Pinpoint the cell where the given text exists, returning its [x, y] midpoint coordinate. 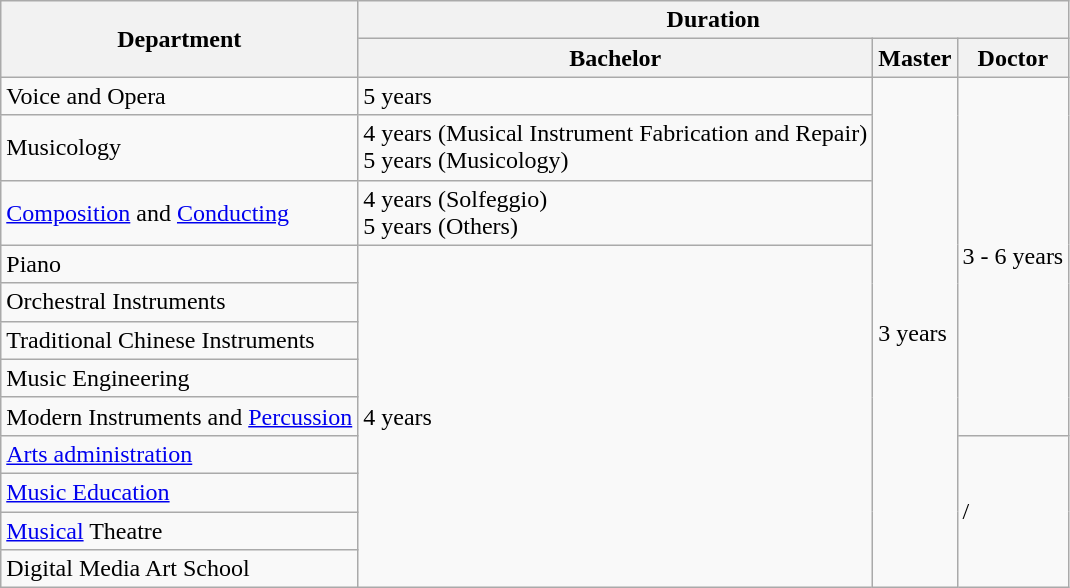
Music Engineering [180, 378]
Doctor [1013, 58]
Piano [180, 264]
Musicology [180, 148]
Arts administration [180, 454]
Orchestral Instruments [180, 302]
Musical Theatre [180, 531]
4 years [616, 416]
Bachelor [616, 58]
Voice and Opera [180, 96]
Composition and Conducting [180, 212]
Department [180, 39]
Traditional Chinese Instruments [180, 340]
Music Education [180, 492]
Modern Instruments and Percussion [180, 416]
3 - 6 years [1013, 256]
Digital Media Art School [180, 569]
3 years [915, 332]
Duration [714, 20]
4 years (Musical Instrument Fabrication and Repair)5 years (Musicology) [616, 148]
4 years (Solfeggio)5 years (Others) [616, 212]
/ [1013, 511]
Master [915, 58]
5 years [616, 96]
